Search for the cell housing the specified text and yield its (x, y) center coordinate. 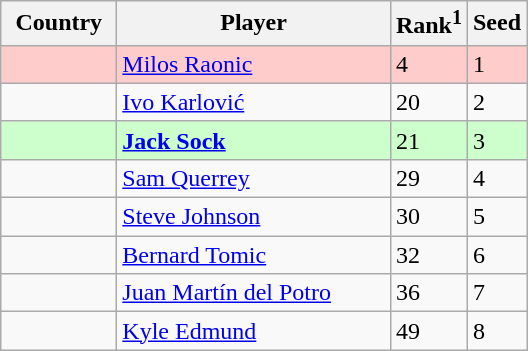
49 (428, 331)
Bernard Tomic (254, 255)
Juan Martín del Potro (254, 293)
21 (428, 140)
3 (496, 140)
Milos Raonic (254, 64)
36 (428, 293)
Rank1 (428, 24)
Sam Querrey (254, 178)
Jack Sock (254, 140)
8 (496, 331)
29 (428, 178)
30 (428, 217)
6 (496, 255)
Seed (496, 24)
2 (496, 102)
20 (428, 102)
7 (496, 293)
Ivo Karlović (254, 102)
32 (428, 255)
Steve Johnson (254, 217)
Country (59, 24)
Player (254, 24)
1 (496, 64)
5 (496, 217)
Kyle Edmund (254, 331)
